Capture the cell that displays the provided text and extract its [x, y] central coordinate. 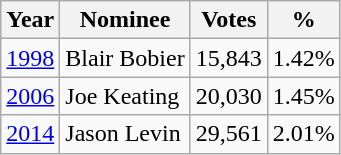
2.01% [304, 134]
% [304, 20]
Jason Levin [125, 134]
1.45% [304, 96]
1.42% [304, 58]
2006 [30, 96]
20,030 [228, 96]
Year [30, 20]
2014 [30, 134]
29,561 [228, 134]
Nominee [125, 20]
15,843 [228, 58]
Blair Bobier [125, 58]
1998 [30, 58]
Joe Keating [125, 96]
Votes [228, 20]
